Locate the cell with the specified text and output its [x, y] center coordinate. 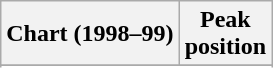
Peakposition [225, 34]
Chart (1998–99) [90, 34]
